Return (X, Y) of the center of cell containing provided text 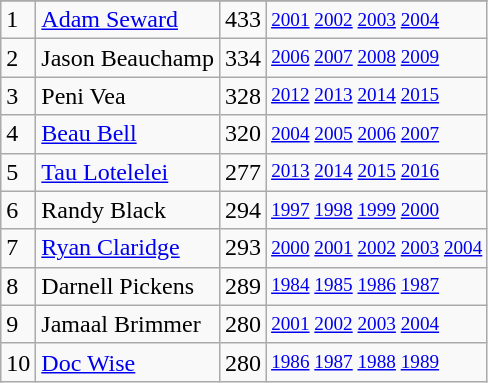
289 (242, 286)
4 (18, 134)
7 (18, 248)
Adam Seward (128, 20)
2013 2014 2015 2016 (377, 172)
293 (242, 248)
Darnell Pickens (128, 286)
Randy Black (128, 210)
Jason Beauchamp (128, 58)
320 (242, 134)
10 (18, 362)
3 (18, 96)
328 (242, 96)
Peni Vea (128, 96)
Tau Lotelelei (128, 172)
334 (242, 58)
2 (18, 58)
2006 2007 2008 2009 (377, 58)
Beau Bell (128, 134)
1984 1985 1986 1987 (377, 286)
Doc Wise (128, 362)
1997 1998 1999 2000 (377, 210)
6 (18, 210)
294 (242, 210)
277 (242, 172)
Ryan Claridge (128, 248)
433 (242, 20)
Jamaal Brimmer (128, 324)
8 (18, 286)
9 (18, 324)
5 (18, 172)
2000 2001 2002 2003 2004 (377, 248)
2004 2005 2006 2007 (377, 134)
1986 1987 1988 1989 (377, 362)
2012 2013 2014 2015 (377, 96)
1 (18, 20)
